Pinpoint the cell where the given text exists, returning its [x, y] midpoint coordinate. 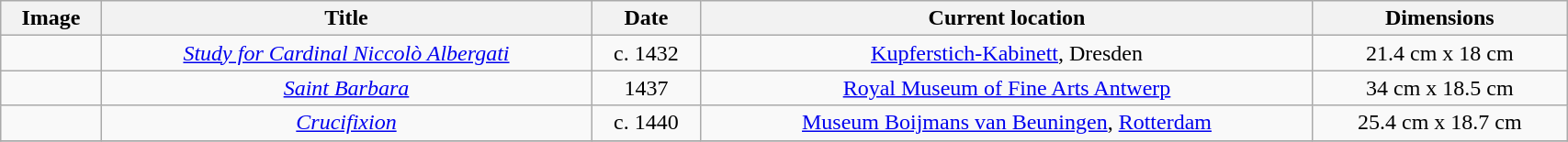
Date [647, 18]
21.4 cm x 18 cm [1440, 53]
Crucifixion [346, 123]
c. 1432 [647, 53]
Current location [1007, 18]
Royal Museum of Fine Arts Antwerp [1007, 88]
Kupferstich-Kabinett, Dresden [1007, 53]
Dimensions [1440, 18]
Study for Cardinal Niccolò Albergati [346, 53]
Saint Barbara [346, 88]
Title [346, 18]
1437 [647, 88]
25.4 cm x 18.7 cm [1440, 123]
Museum Boijmans van Beuningen, Rotterdam [1007, 123]
Image [51, 18]
34 cm x 18.5 cm [1440, 88]
c. 1440 [647, 123]
